Locate the cell with the specified text and output its (X, Y) center coordinate. 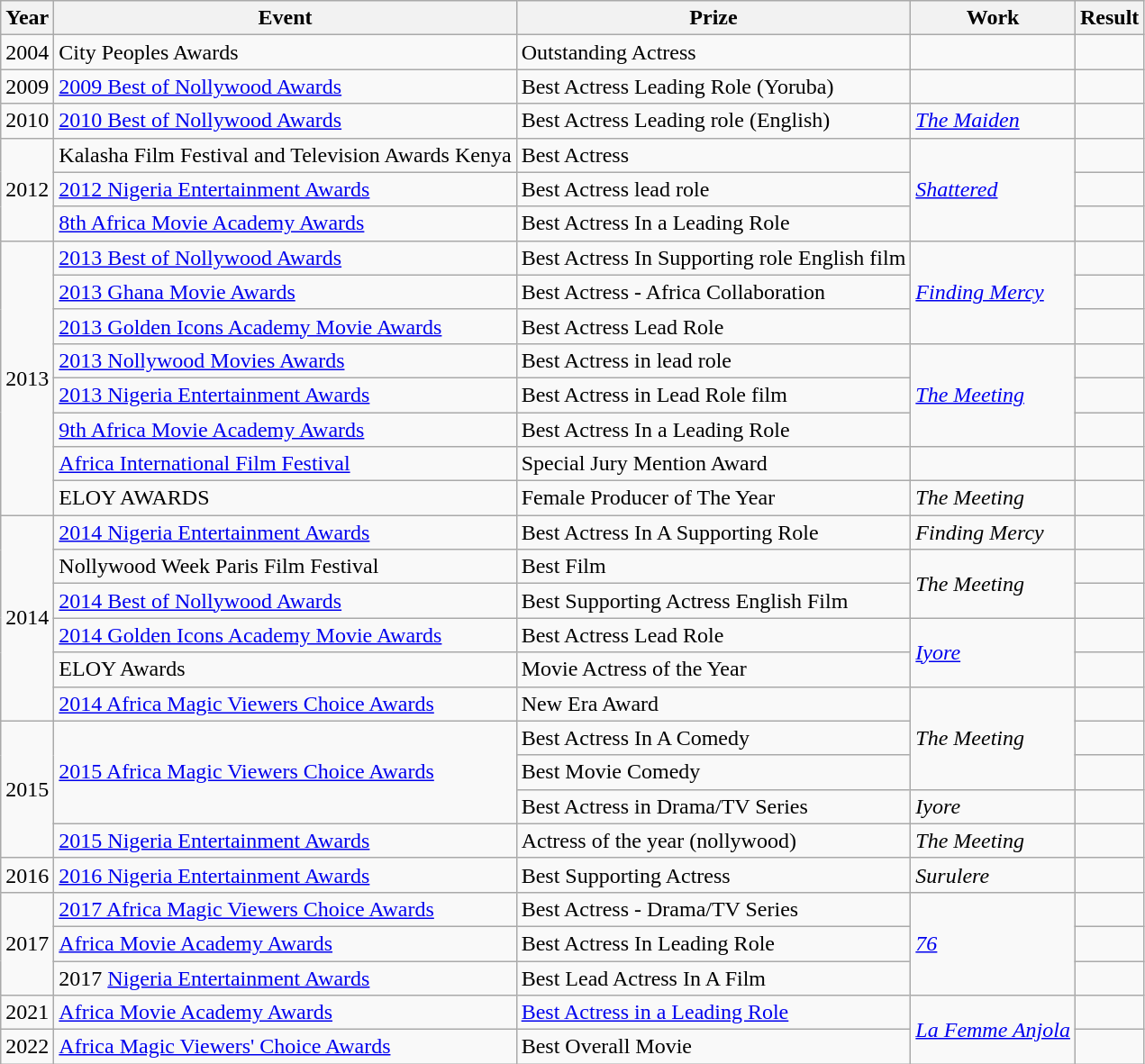
Best Actress In A Supporting Role (713, 532)
Best Actress (713, 155)
2014 Africa Magic Viewers Choice Awards (285, 704)
Special Jury Mention Award (713, 464)
2021 (27, 1013)
Event (285, 18)
Best Actress In Supporting role English film (713, 258)
2017 Africa Magic Viewers Choice Awards (285, 909)
Surulere (993, 875)
Best Film (713, 567)
Shattered (993, 189)
Africa Magic Viewers' Choice Awards (285, 1047)
Africa International Film Festival (285, 464)
New Era Award (713, 704)
2004 (27, 52)
Year (27, 18)
Best Lead Actress In A Film (713, 978)
Best Actress in a Leading Role (713, 1013)
2016 Nigeria Entertainment Awards (285, 875)
Best Actress in lead role (713, 360)
Best Actress In Leading Role (713, 943)
2015 Nigeria Entertainment Awards (285, 841)
2010 (27, 121)
2014 Best of Nollywood Awards (285, 601)
Best Overall Movie (713, 1047)
2013 Nigeria Entertainment Awards (285, 395)
Best Actress In A Comedy (713, 738)
Best Actress in Drama/TV Series (713, 806)
City Peoples Awards (285, 52)
Nollywood Week Paris Film Festival (285, 567)
2009 Best of Nollywood Awards (285, 86)
2015 (27, 789)
2012 (27, 189)
2010 Best of Nollywood Awards (285, 121)
2022 (27, 1047)
Result (1109, 18)
2009 (27, 86)
Best Actress - Africa Collaboration (713, 292)
2014 (27, 618)
2013 Best of Nollywood Awards (285, 258)
Female Producer of The Year (713, 498)
Best Actress Leading Role (Yoruba) (713, 86)
Best Actress Leading role (English) (713, 121)
9th Africa Movie Academy Awards (285, 430)
The Maiden (993, 121)
Kalasha Film Festival and Television Awards Kenya (285, 155)
2012 Nigeria Entertainment Awards (285, 189)
Prize (713, 18)
ELOY Awards (285, 669)
Work (993, 18)
Movie Actress of the Year (713, 669)
2017 (27, 943)
La Femme Anjola (993, 1030)
Best Movie Comedy (713, 772)
2013 Golden Icons Academy Movie Awards (285, 326)
Actress of the year (nollywood) (713, 841)
Best Actress - Drama/TV Series (713, 909)
Best Actress in Lead Role film (713, 395)
2017 Nigeria Entertainment Awards (285, 978)
2016 (27, 875)
76 (993, 943)
Outstanding Actress (713, 52)
Best Actress lead role (713, 189)
8th Africa Movie Academy Awards (285, 223)
Best Supporting Actress (713, 875)
ELOY AWARDS (285, 498)
2014 Golden Icons Academy Movie Awards (285, 635)
2013 Ghana Movie Awards (285, 292)
Best Supporting Actress English Film (713, 601)
2014 Nigeria Entertainment Awards (285, 532)
2013 (27, 377)
2015 Africa Magic Viewers Choice Awards (285, 772)
2013 Nollywood Movies Awards (285, 360)
